Scan for the cell matching the given text and deliver its (X, Y) coordinate at center. 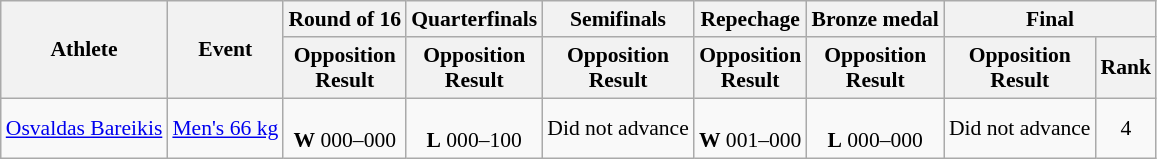
4 (1126, 128)
Men's 66 kg (225, 128)
L 000–000 (874, 128)
L 000–100 (474, 128)
Quarterfinals (474, 19)
Final (1050, 19)
Event (225, 50)
Bronze medal (874, 19)
Semifinals (618, 19)
Athlete (84, 50)
Osvaldas Bareikis (84, 128)
Round of 16 (344, 19)
Repechage (750, 19)
Rank (1126, 68)
W 000–000 (344, 128)
W 001–000 (750, 128)
